Find where the given text appears and provide that cell's center as (X, Y) coordinate. 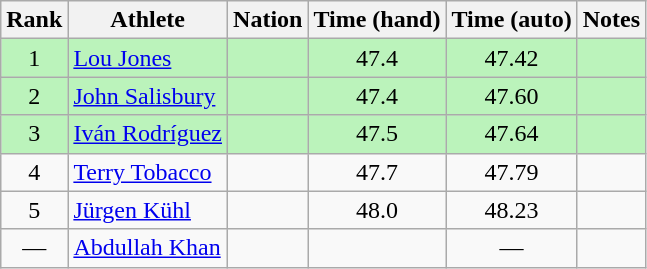
48.23 (512, 210)
4 (34, 172)
48.0 (377, 210)
47.42 (512, 58)
Athlete (148, 20)
Lou Jones (148, 58)
John Salisbury (148, 96)
Time (hand) (377, 20)
Time (auto) (512, 20)
1 (34, 58)
47.5 (377, 134)
5 (34, 210)
Notes (611, 20)
47.64 (512, 134)
Terry Tobacco (148, 172)
47.60 (512, 96)
Jürgen Kühl (148, 210)
Abdullah Khan (148, 248)
2 (34, 96)
3 (34, 134)
47.7 (377, 172)
47.79 (512, 172)
Nation (268, 20)
Iván Rodríguez (148, 134)
Rank (34, 20)
